From the cell containing the given text, extract its center point as (X, Y) coordinate. 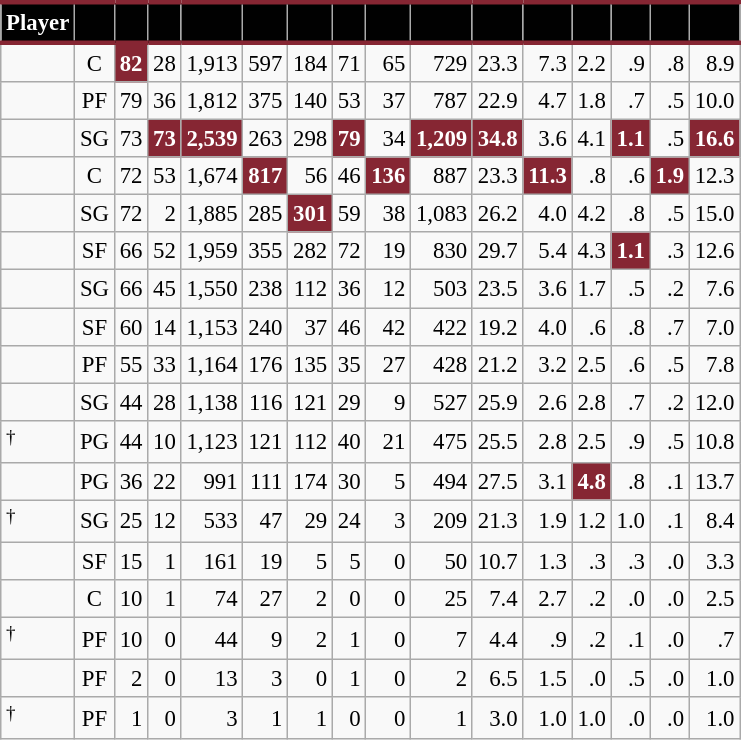
52 (164, 251)
71 (348, 62)
4.2 (592, 214)
12.0 (714, 402)
2.7 (548, 599)
3.2 (548, 364)
1.2 (592, 521)
10.7 (497, 561)
25.9 (497, 402)
Player (38, 22)
4.1 (592, 139)
10.8 (714, 441)
2.6 (548, 402)
4.3 (592, 251)
26.2 (497, 214)
1.8 (592, 101)
11.3 (548, 176)
1,164 (212, 364)
1,153 (212, 327)
21.3 (497, 521)
285 (266, 214)
7 (442, 639)
355 (266, 251)
22 (164, 482)
184 (310, 62)
15.0 (714, 214)
817 (266, 176)
787 (442, 101)
263 (266, 139)
161 (212, 561)
1,959 (212, 251)
45 (164, 289)
3.1 (548, 482)
4.8 (592, 482)
1.3 (548, 561)
8.4 (714, 521)
42 (388, 327)
7.3 (548, 62)
174 (310, 482)
23.5 (497, 289)
887 (442, 176)
830 (442, 251)
494 (442, 482)
1,913 (212, 62)
991 (212, 482)
21.2 (497, 364)
16.6 (714, 139)
56 (310, 176)
24 (348, 521)
59 (348, 214)
301 (310, 214)
60 (130, 327)
597 (266, 62)
47 (266, 521)
1,674 (212, 176)
729 (442, 62)
4.7 (548, 101)
1,138 (212, 402)
116 (266, 402)
240 (266, 327)
5.4 (548, 251)
1,550 (212, 289)
25.5 (497, 441)
29.7 (497, 251)
111 (266, 482)
140 (310, 101)
14 (164, 327)
34.8 (497, 139)
21 (388, 441)
375 (266, 101)
15 (130, 561)
8.9 (714, 62)
1,083 (442, 214)
38 (388, 214)
7.8 (714, 364)
40 (348, 441)
7.4 (497, 599)
82 (130, 62)
65 (388, 62)
176 (266, 364)
422 (442, 327)
19.2 (497, 327)
22.9 (497, 101)
2.2 (592, 62)
1,209 (442, 139)
298 (310, 139)
428 (442, 364)
12.3 (714, 176)
1.5 (548, 679)
503 (442, 289)
50 (442, 561)
55 (130, 364)
475 (442, 441)
209 (442, 521)
238 (266, 289)
533 (212, 521)
6.5 (497, 679)
12.6 (714, 251)
33 (164, 364)
4.4 (497, 639)
1.7 (592, 289)
7.0 (714, 327)
1,812 (212, 101)
3.3 (714, 561)
136 (388, 176)
1,885 (212, 214)
7.6 (714, 289)
3.0 (497, 718)
27.5 (497, 482)
35 (348, 364)
74 (212, 599)
135 (310, 364)
282 (310, 251)
527 (442, 402)
1,123 (212, 441)
13.7 (714, 482)
13 (212, 679)
10.0 (714, 101)
2,539 (212, 139)
34 (388, 139)
30 (348, 482)
